Scan for the cell matching the given text and deliver its [x, y] coordinate at center. 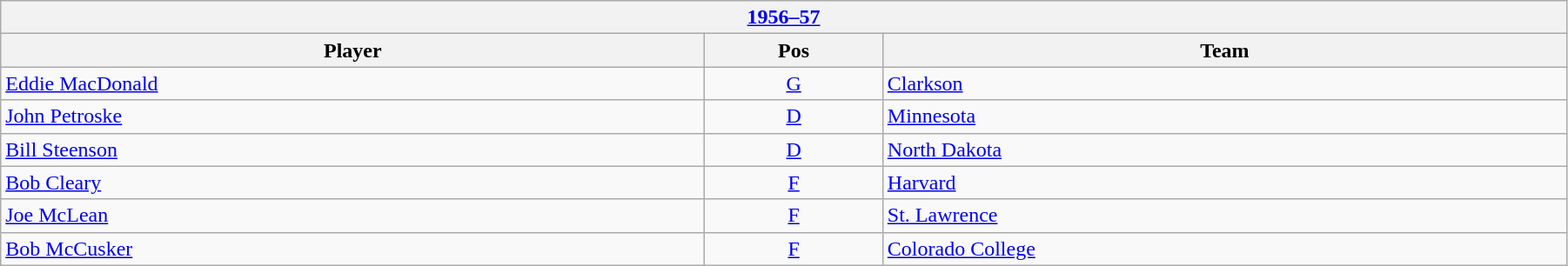
Team [1224, 50]
G [794, 83]
John Petroske [353, 116]
Bob McCusker [353, 249]
Pos [794, 50]
Eddie MacDonald [353, 83]
1956–57 [784, 17]
Bob Cleary [353, 183]
Clarkson [1224, 83]
St. Lawrence [1224, 216]
Player [353, 50]
North Dakota [1224, 150]
Bill Steenson [353, 150]
Harvard [1224, 183]
Joe McLean [353, 216]
Colorado College [1224, 249]
Minnesota [1224, 116]
